Locate the cell with the specified text and output its [x, y] center coordinate. 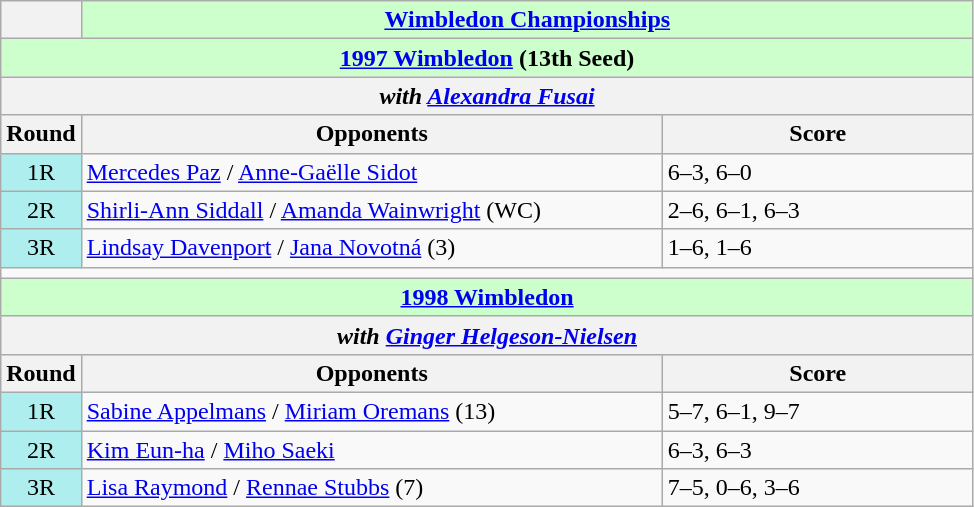
Wimbledon Championships [527, 20]
1997 Wimbledon (13th Seed) [488, 58]
2–6, 6–1, 6–3 [818, 210]
7–5, 0–6, 3–6 [818, 488]
Shirli-Ann Siddall / Amanda Wainwright (WC) [372, 210]
1998 Wimbledon [488, 297]
Mercedes Paz / Anne-Gaëlle Sidot [372, 172]
Lisa Raymond / Rennae Stubbs (7) [372, 488]
Lindsay Davenport / Jana Novotná (3) [372, 248]
Sabine Appelmans / Miriam Oremans (13) [372, 411]
6–3, 6–0 [818, 172]
with Alexandra Fusai [488, 96]
Kim Eun-ha / Miho Saeki [372, 449]
with Ginger Helgeson-Nielsen [488, 335]
1–6, 1–6 [818, 248]
6–3, 6–3 [818, 449]
5–7, 6–1, 9–7 [818, 411]
